Provide the (x, y) coordinate of the cell's center where the given text is located.  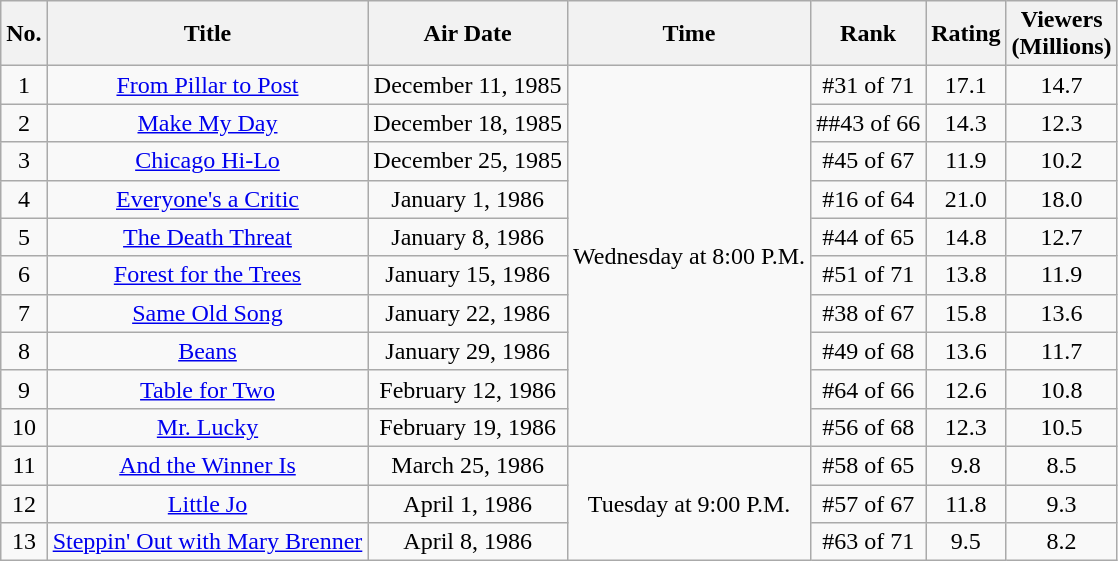
8 (24, 351)
Air Date (468, 34)
#56 of 68 (868, 427)
January 22, 1986 (468, 313)
9.3 (1062, 503)
Beans (208, 351)
January 8, 1986 (468, 237)
#44 of 65 (868, 237)
15.8 (966, 313)
From Pillar to Post (208, 85)
9.8 (966, 465)
10.8 (1062, 389)
Time (688, 34)
January 15, 1986 (468, 275)
#45 of 67 (868, 161)
Title (208, 34)
Everyone's a Critic (208, 199)
8.5 (1062, 465)
6 (24, 275)
14.3 (966, 123)
##43 of 66 (868, 123)
April 1, 1986 (468, 503)
Steppin' Out with Mary Brenner (208, 542)
13.8 (966, 275)
No. (24, 34)
Forest for the Trees (208, 275)
#57 of 67 (868, 503)
5 (24, 237)
December 18, 1985 (468, 123)
14.7 (1062, 85)
9.5 (966, 542)
Chicago Hi-Lo (208, 161)
Rating (966, 34)
December 11, 1985 (468, 85)
#31 of 71 (868, 85)
December 25, 1985 (468, 161)
February 19, 1986 (468, 427)
Rank (868, 34)
#58 of 65 (868, 465)
Little Jo (208, 503)
10.5 (1062, 427)
11.8 (966, 503)
13 (24, 542)
#63 of 71 (868, 542)
Tuesday at 9:00 P.M. (688, 503)
9 (24, 389)
Viewers (Millions) (1062, 34)
And the Winner Is (208, 465)
February 12, 1986 (468, 389)
Same Old Song (208, 313)
April 8, 1986 (468, 542)
11 (24, 465)
January 1, 1986 (468, 199)
14.8 (966, 237)
12.6 (966, 389)
#64 of 66 (868, 389)
#16 of 64 (868, 199)
12.7 (1062, 237)
Wednesday at 8:00 P.M. (688, 256)
The Death Threat (208, 237)
12 (24, 503)
March 25, 1986 (468, 465)
18.0 (1062, 199)
4 (24, 199)
8.2 (1062, 542)
#49 of 68 (868, 351)
7 (24, 313)
2 (24, 123)
Table for Two (208, 389)
1 (24, 85)
Mr. Lucky (208, 427)
January 29, 1986 (468, 351)
21.0 (966, 199)
10.2 (1062, 161)
17.1 (966, 85)
#51 of 71 (868, 275)
Make My Day (208, 123)
3 (24, 161)
#38 of 67 (868, 313)
11.7 (1062, 351)
10 (24, 427)
